Search for the cell housing the specified text and yield its [X, Y] center coordinate. 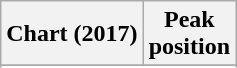
Chart (2017) [72, 34]
Peakposition [189, 34]
